Locate the cell with the specified text and output its [X, Y] center coordinate. 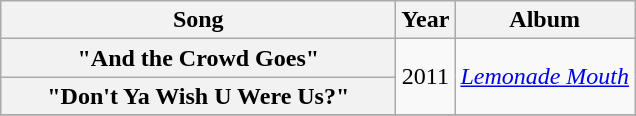
Lemonade Mouth [545, 77]
"And the Crowd Goes" [198, 58]
"Don't Ya Wish U Were Us?" [198, 96]
2011 [426, 77]
Year [426, 20]
Song [198, 20]
Album [545, 20]
